From the cell containing the given text, extract its center point as [x, y] coordinate. 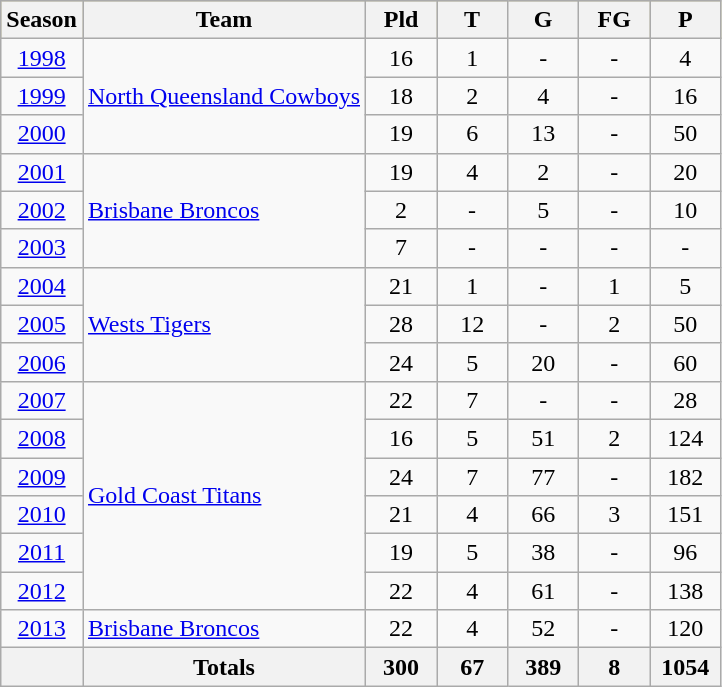
Totals [224, 667]
2003 [42, 248]
12 [472, 324]
38 [544, 553]
Pld [402, 20]
2008 [42, 438]
2007 [42, 400]
1999 [42, 96]
8 [614, 667]
182 [686, 477]
Gold Coast Titans [224, 495]
2006 [42, 362]
P [686, 20]
2001 [42, 172]
2011 [42, 553]
120 [686, 629]
13 [544, 134]
60 [686, 362]
2012 [42, 591]
Season [42, 20]
Team [224, 20]
T [472, 20]
61 [544, 591]
1998 [42, 58]
FG [614, 20]
124 [686, 438]
10 [686, 210]
North Queensland Cowboys [224, 96]
52 [544, 629]
67 [472, 667]
300 [402, 667]
2010 [42, 515]
51 [544, 438]
3 [614, 515]
77 [544, 477]
Wests Tigers [224, 324]
2002 [42, 210]
389 [544, 667]
66 [544, 515]
2004 [42, 286]
2005 [42, 324]
96 [686, 553]
2000 [42, 134]
138 [686, 591]
1054 [686, 667]
G [544, 20]
6 [472, 134]
18 [402, 96]
151 [686, 515]
2013 [42, 629]
2009 [42, 477]
